Pinpoint the cell where the given text exists, returning its [X, Y] midpoint coordinate. 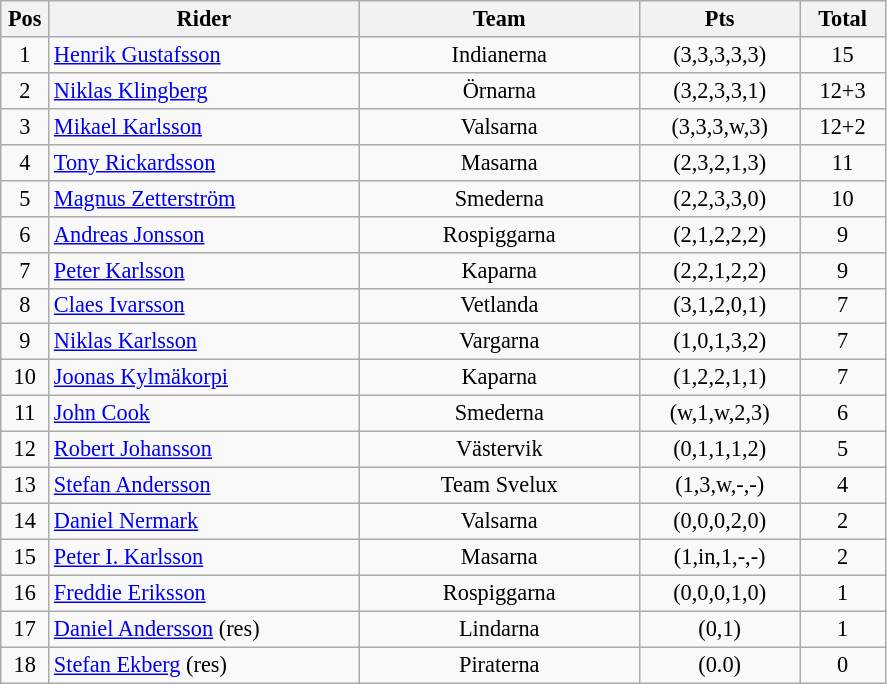
Robert Johansson [204, 450]
(3,2,3,3,1) [719, 90]
Niklas Karlsson [204, 342]
16 [25, 593]
12+3 [842, 90]
14 [25, 521]
3 [25, 126]
Claes Ivarsson [204, 306]
Örnarna [499, 90]
(w,1,w,2,3) [719, 414]
Niklas Klingberg [204, 90]
Tony Rickardsson [204, 162]
(0,0,0,1,0) [719, 593]
(1,0,1,3,2) [719, 342]
Mikael Karlsson [204, 126]
Total [842, 19]
(3,3,3,3,3) [719, 55]
(2,3,2,1,3) [719, 162]
Team [499, 19]
(0,1) [719, 629]
Vetlanda [499, 306]
(3,3,3,w,3) [719, 126]
0 [842, 665]
(2,2,3,3,0) [719, 198]
Pos [25, 19]
Lindarna [499, 629]
Pts [719, 19]
(1,2,2,1,1) [719, 378]
(2,1,2,2,2) [719, 234]
Joonas Kylmäkorpi [204, 378]
(0,0,0,2,0) [719, 521]
Team Svelux [499, 485]
Peter Karlsson [204, 270]
Västervik [499, 450]
Piraterna [499, 665]
Stefan Ekberg (res) [204, 665]
(1,3,w,-,-) [719, 485]
Daniel Nermark [204, 521]
Henrik Gustafsson [204, 55]
Vargarna [499, 342]
Indianerna [499, 55]
8 [25, 306]
12+2 [842, 126]
Freddie Eriksson [204, 593]
Andreas Jonsson [204, 234]
13 [25, 485]
Peter I. Karlsson [204, 557]
(2,2,1,2,2) [719, 270]
18 [25, 665]
Magnus Zetterström [204, 198]
(1,in,1,-,-) [719, 557]
Stefan Andersson [204, 485]
17 [25, 629]
(0,1,1,1,2) [719, 450]
Daniel Andersson (res) [204, 629]
(3,1,2,0,1) [719, 306]
(0.0) [719, 665]
12 [25, 450]
Rider [204, 19]
John Cook [204, 414]
